For the text-containing cell, return its midpoint in (X, Y) coordinate format. 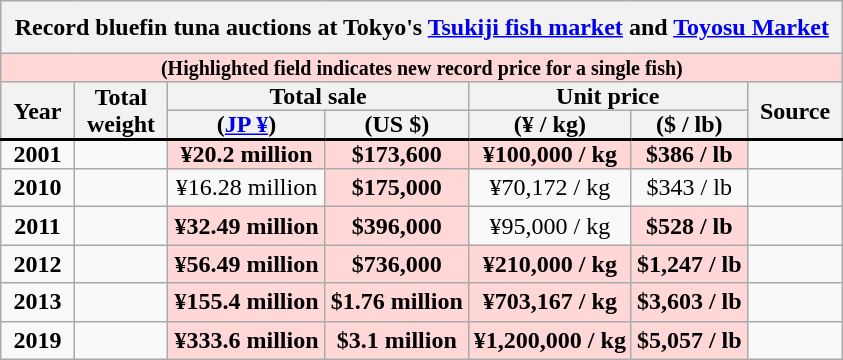
2012 (38, 264)
$1,247 / lb (689, 264)
¥1,200,000 / kg (550, 340)
¥20.2 million (247, 154)
2011 (38, 226)
Year (38, 111)
($ / lb) (689, 124)
¥16.28 million (247, 188)
2010 (38, 188)
¥100,000 / kg (550, 154)
$386 / lb (689, 154)
(US $) (396, 124)
¥210,000 / kg (550, 264)
Source (795, 111)
Total sale (318, 96)
¥703,167 / kg (550, 302)
$3,603 / lb (689, 302)
$1.76 million (396, 302)
¥56.49 million (247, 264)
Record bluefin tuna auctions at Tokyo's Tsukiji fish market and Toyosu Market (422, 27)
2001 (38, 154)
(Highlighted field indicates new record price for a single fish) (422, 67)
¥333.6 million (247, 340)
$173,600 (396, 154)
¥155.4 million (247, 302)
2019 (38, 340)
$528 / lb (689, 226)
Unit price (608, 96)
¥32.49 million (247, 226)
¥70,172 / kg (550, 188)
(¥ / kg) (550, 124)
2013 (38, 302)
Totalweight (120, 111)
$396,000 (396, 226)
(JP ¥) (247, 124)
¥95,000 / kg (550, 226)
$5,057 / lb (689, 340)
$736,000 (396, 264)
$3.1 million (396, 340)
$343 / lb (689, 188)
$175,000 (396, 188)
